Detect which cell encompasses the target text, then output its (X, Y) center coordinate. 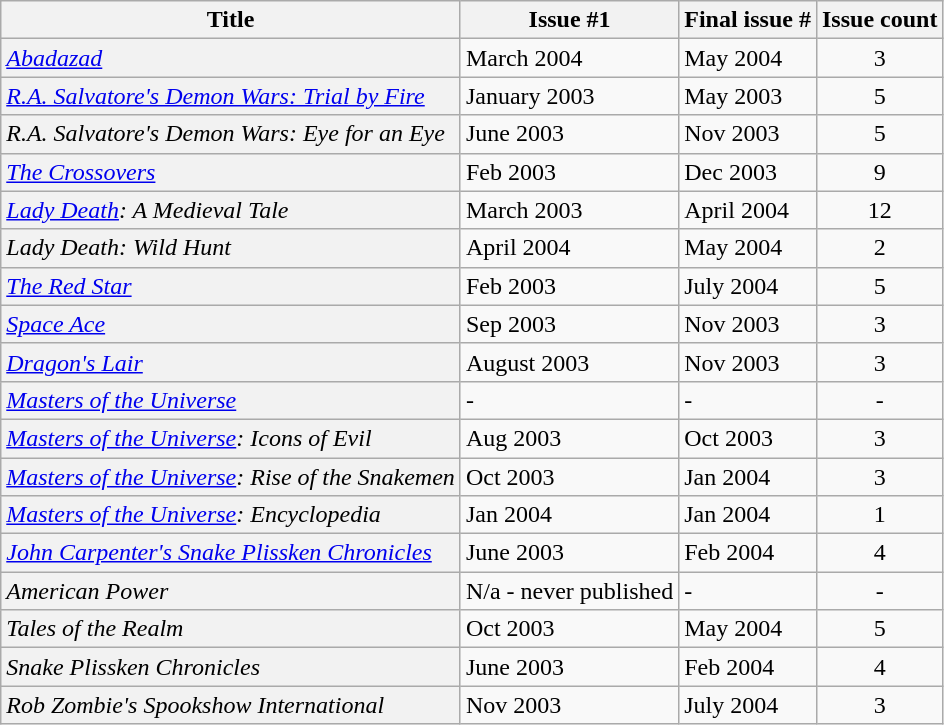
Issue count (879, 20)
Space Ace (231, 324)
Masters of the Universe: Icons of Evil (231, 438)
Lady Death: Wild Hunt (231, 248)
R.A. Salvatore's Demon Wars: Trial by Fire (231, 96)
March 2003 (569, 210)
12 (879, 210)
American Power (231, 591)
N/a - never published (569, 591)
2 (879, 248)
Snake Plissken Chronicles (231, 667)
John Carpenter's Snake Plissken Chronicles (231, 553)
Aug 2003 (569, 438)
1 (879, 515)
Issue #1 (569, 20)
R.A. Salvatore's Demon Wars: Eye for an Eye (231, 134)
Lady Death: A Medieval Tale (231, 210)
Sep 2003 (569, 324)
March 2004 (569, 58)
Masters of the Universe: Rise of the Snakemen (231, 477)
9 (879, 172)
August 2003 (569, 362)
Final issue # (748, 20)
Tales of the Realm (231, 629)
Rob Zombie's Spookshow International (231, 705)
The Crossovers (231, 172)
Masters of the Universe: Encyclopedia (231, 515)
January 2003 (569, 96)
Dec 2003 (748, 172)
Abadazad (231, 58)
Masters of the Universe (231, 400)
The Red Star (231, 286)
Title (231, 20)
Dragon's Lair (231, 362)
May 2003 (748, 96)
